Return the [X, Y] coordinate for the center point of the cell that contains the specified text.  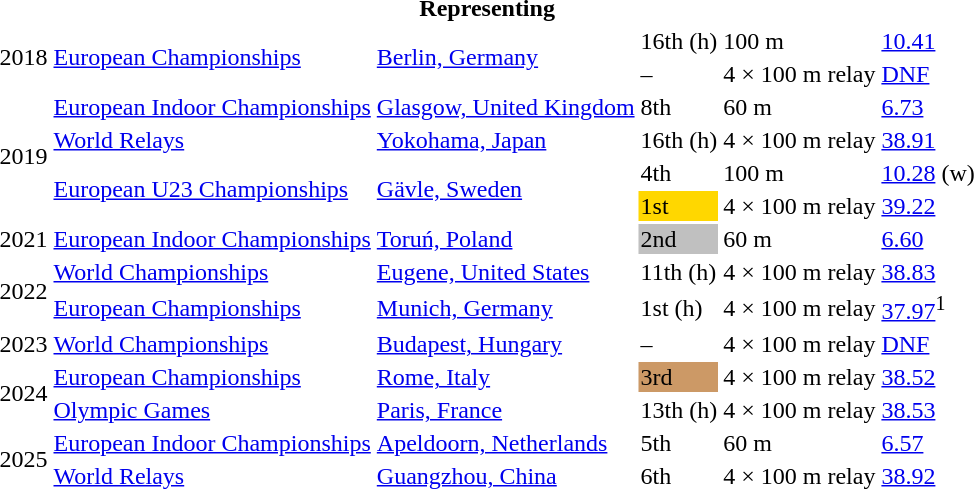
4th [679, 173]
Apeldoorn, Netherlands [506, 443]
Eugene, United States [506, 272]
13th (h) [679, 410]
5th [679, 443]
Paris, France [506, 410]
1st (h) [679, 308]
2nd [679, 239]
1st [679, 206]
11th (h) [679, 272]
European U23 Championships [212, 190]
Toruń, Poland [506, 239]
Olympic Games [212, 410]
Gävle, Sweden [506, 190]
3rd [679, 377]
World Relays [212, 140]
Budapest, Hungary [506, 344]
Glasgow, United Kingdom [506, 107]
Berlin, Germany [506, 58]
Rome, Italy [506, 377]
Munich, Germany [506, 308]
Yokohama, Japan [506, 140]
8th [679, 107]
